Determine the [X, Y] coordinate at the center of the cell enclosing the given text.  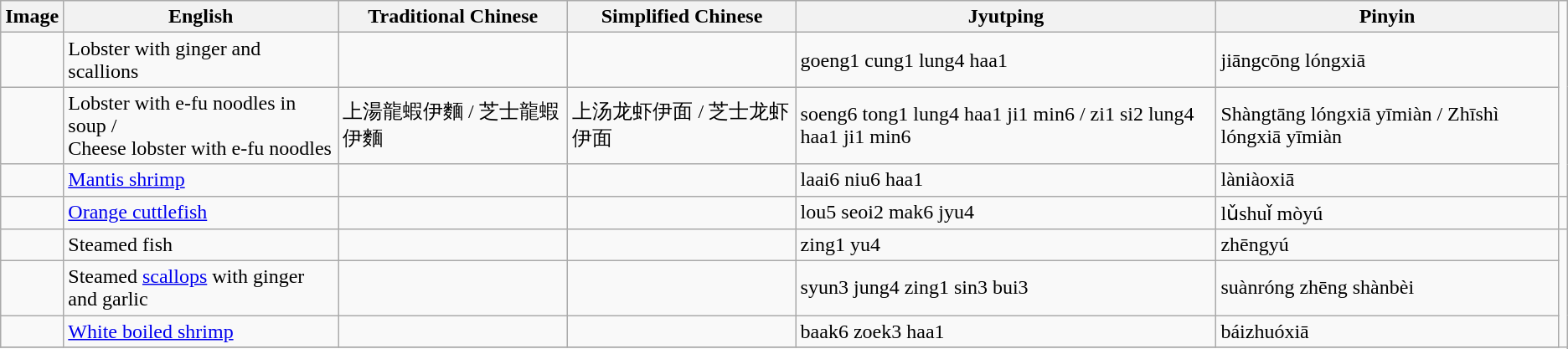
laai6 niu6 haa1 [1006, 180]
上湯龍蝦伊麵 / 芝士龍蝦伊麵 [453, 126]
baak6 zoek3 haa1 [1006, 331]
Orange cuttlefish [201, 213]
goeng1 cung1 lung4 haa1 [1006, 60]
suànróng zhēng shànbèi [1387, 288]
Jyutping [1006, 17]
Steamed fish [201, 245]
làniàoxiā [1387, 180]
Image [32, 17]
soeng6 tong1 lung4 haa1 ji1 min6 / zi1 si2 lung4 haa1 ji1 min6 [1006, 126]
Simplified Chinese [682, 17]
English [201, 17]
lǔshuǐ mòyú [1387, 213]
Pinyin [1387, 17]
Steamed scallops with ginger and garlic [201, 288]
White boiled shrimp [201, 331]
jiāngcōng lóngxiā [1387, 60]
zhēngyú [1387, 245]
zing1 yu4 [1006, 245]
Shàngtāng lóngxiā yīmiàn / Zhīshì lóngxiā yīmiàn [1387, 126]
Lobster with ginger and scallions [201, 60]
Mantis shrimp [201, 180]
báizhuóxiā [1387, 331]
syun3 jung4 zing1 sin3 bui3 [1006, 288]
lou5 seoi2 mak6 jyu4 [1006, 213]
上汤龙虾伊面 / 芝士龙虾伊面 [682, 126]
Traditional Chinese [453, 17]
Lobster with e-fu noodles in soup /Cheese lobster with e-fu noodles [201, 126]
